Provide the [x, y] coordinate of the cell's center where the given text is located.  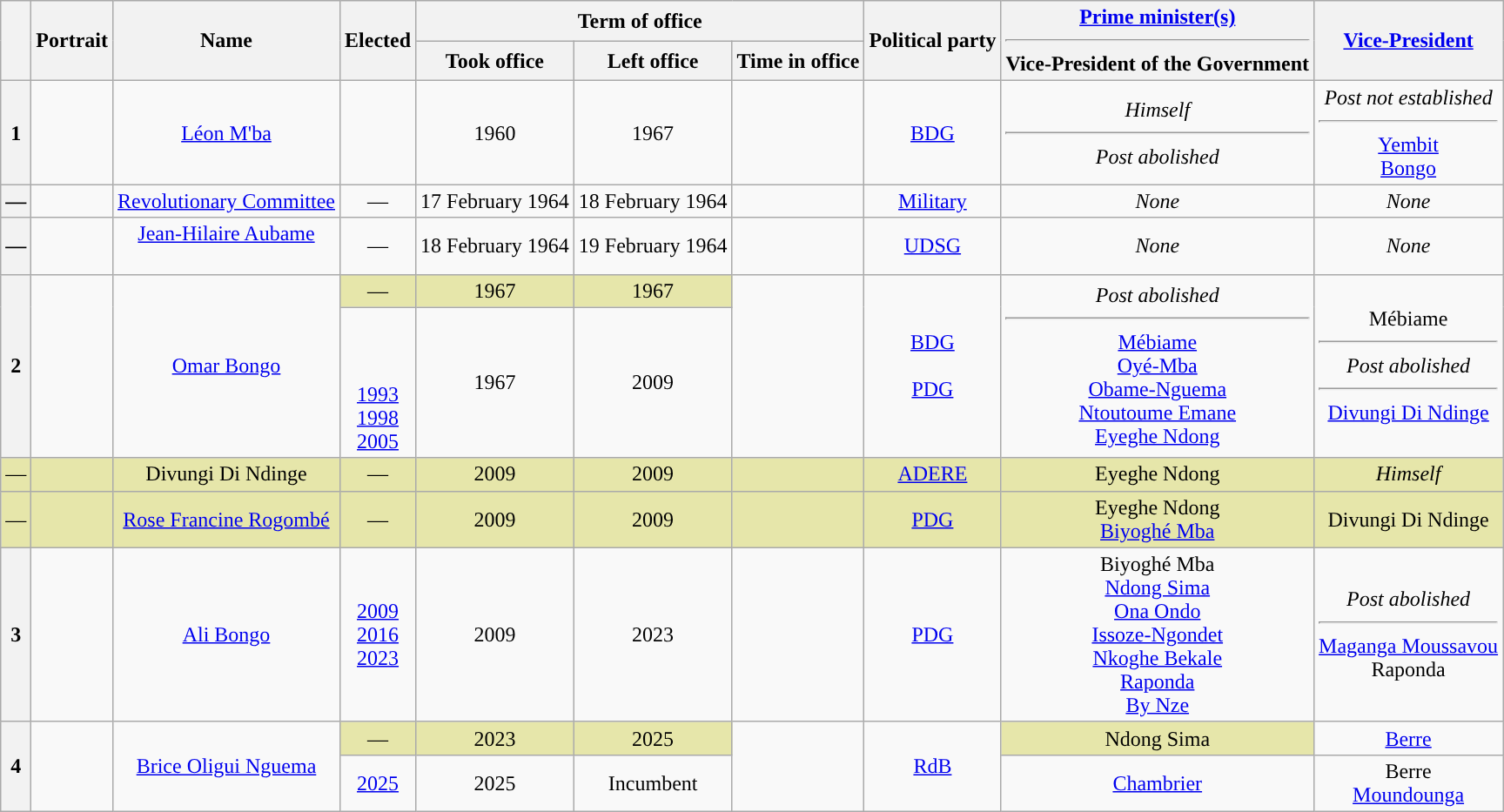
1 [16, 132]
BDG [933, 132]
Portrait [72, 41]
Eyeghe Ndong [1158, 474]
MébiamePost abolished Divungi Di Ndinge [1408, 366]
Post not establishedYembitBongo [1408, 132]
Berre [1408, 738]
19 February 1964 [653, 245]
Ndong Sima [1158, 738]
Time in office [798, 61]
Chambrier [1158, 783]
199319982005 [378, 383]
Military [933, 201]
3 [16, 634]
BerreMoundounga [1408, 783]
ADERE [933, 474]
Eyeghe NdongBiyoghé Mba [1158, 519]
Took office [495, 61]
17 February 1964 [495, 201]
Prime minister(s)Vice-President of the Government [1158, 41]
Elected [378, 41]
200920162023 [378, 634]
1960 [495, 132]
Revolutionary Committee [226, 201]
Omar Bongo [226, 366]
Post abolishedMaganga MoussavouRaponda [1408, 634]
Post abolishedMébiameOyé-MbaObame-NguemaNtoutoume EmaneEyeghe Ndong [1158, 366]
Vice-President [1408, 41]
HimselfPost abolished [1158, 132]
Incumbent [653, 783]
2 [16, 366]
BDGPDG [933, 366]
Name [226, 41]
Biyoghé MbaNdong SimaOna OndoIssoze-NgondetNkoghe BekaleRapondaBy Nze [1158, 634]
Political party [933, 41]
RdB [933, 766]
Léon M'ba [226, 132]
UDSG [933, 245]
Jean-Hilaire Aubame [226, 245]
Term of office [641, 21]
Brice Oligui Nguema [226, 766]
4 [16, 766]
Rose Francine Rogombé [226, 519]
Left office [653, 61]
Himself [1408, 474]
Ali Bongo [226, 634]
